From the cell containing the given text, extract its center point as (X, Y) coordinate. 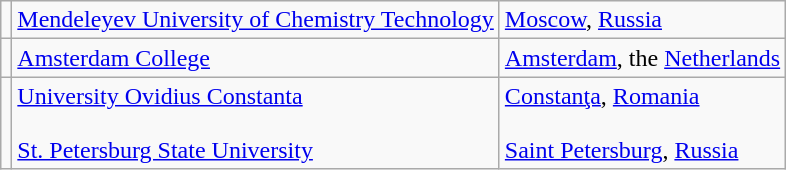
Constanţa, RomaniaSaint Petersburg, Russia (642, 123)
Mendeleyev University of Chemistry Technology (256, 20)
Amsterdam College (256, 58)
University Ovidius Constanta St. Petersburg State University (256, 123)
Moscow, Russia (642, 20)
Amsterdam, the Netherlands (642, 58)
